Provide the (x, y) coordinate of the cell's center where the given text is located.  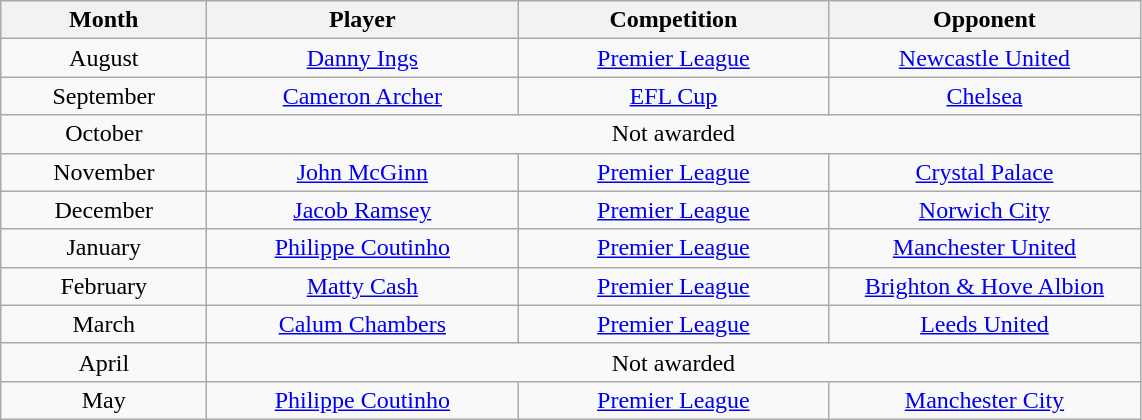
October (104, 134)
Danny Ings (362, 58)
Crystal Palace (984, 172)
Matty Cash (362, 286)
August (104, 58)
Manchester City (984, 400)
April (104, 362)
Manchester United (984, 248)
EFL Cup (674, 96)
September (104, 96)
Newcastle United (984, 58)
Calum Chambers (362, 324)
John McGinn (362, 172)
Month (104, 20)
Opponent (984, 20)
December (104, 210)
Competition (674, 20)
Leeds United (984, 324)
Cameron Archer (362, 96)
May (104, 400)
Player (362, 20)
Jacob Ramsey (362, 210)
Chelsea (984, 96)
January (104, 248)
March (104, 324)
Norwich City (984, 210)
February (104, 286)
Brighton & Hove Albion (984, 286)
November (104, 172)
